Locate the cell with the specified text and output its (x, y) center coordinate. 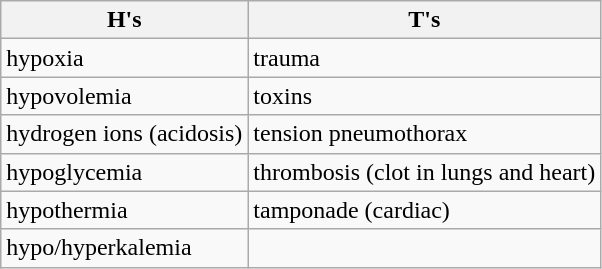
toxins (424, 96)
thrombosis (clot in lungs and heart) (424, 172)
hypo/hyperkalemia (124, 248)
hydrogen ions (acidosis) (124, 134)
tension pneumothorax (424, 134)
H's (124, 20)
T's (424, 20)
hypothermia (124, 210)
hypovolemia (124, 96)
hypoxia (124, 58)
hypoglycemia (124, 172)
tamponade (cardiac) (424, 210)
trauma (424, 58)
